For the text-containing cell, return its midpoint in (x, y) coordinate format. 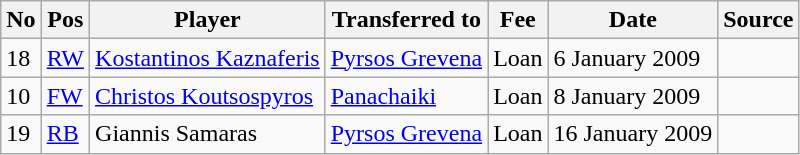
Giannis Samaras (208, 134)
Panachaiki (406, 96)
8 January 2009 (633, 96)
10 (21, 96)
No (21, 20)
Kostantinos Kaznaferis (208, 58)
RB (65, 134)
Transferred to (406, 20)
RW (65, 58)
Christos Koutsospyros (208, 96)
18 (21, 58)
Player (208, 20)
6 January 2009 (633, 58)
Date (633, 20)
16 January 2009 (633, 134)
19 (21, 134)
Pos (65, 20)
Source (758, 20)
FW (65, 96)
Fee (518, 20)
